Provide the (x, y) coordinate of the cell's center where the given text is located.  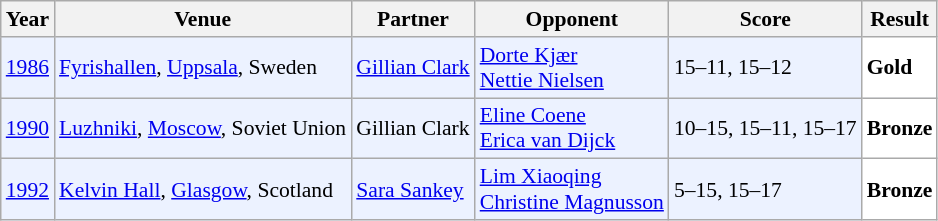
Luzhniki, Moscow, Soviet Union (202, 128)
Venue (202, 19)
1990 (28, 128)
Year (28, 19)
Fyrishallen, Uppsala, Sweden (202, 68)
Sara Sankey (412, 190)
10–15, 15–11, 15–17 (766, 128)
1986 (28, 68)
Eline Coene Erica van Dijck (572, 128)
5–15, 15–17 (766, 190)
Kelvin Hall, Glasgow, Scotland (202, 190)
Gold (900, 68)
1992 (28, 190)
Opponent (572, 19)
Lim Xiaoqing Christine Magnusson (572, 190)
Dorte Kjær Nettie Nielsen (572, 68)
Score (766, 19)
15–11, 15–12 (766, 68)
Partner (412, 19)
Result (900, 19)
